Output the [X, Y] coordinate of the center of the cell containing the given text.  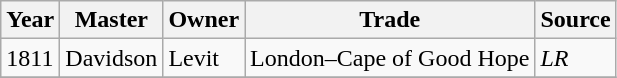
Master [112, 20]
Levit [204, 58]
Year [30, 20]
LR [576, 58]
Owner [204, 20]
Source [576, 20]
Trade [390, 20]
1811 [30, 58]
London–Cape of Good Hope [390, 58]
Davidson [112, 58]
